Return (X, Y) of the center of cell containing provided text 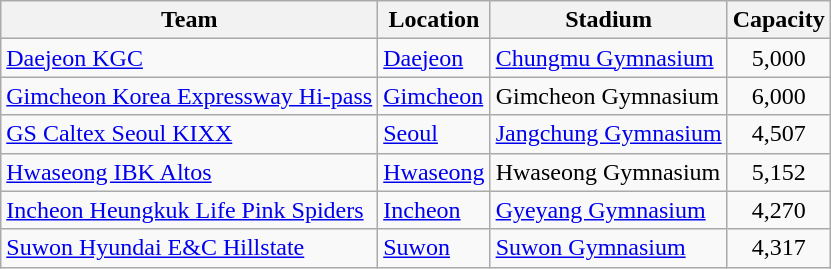
Location (434, 20)
Team (190, 20)
Hwaseong IBK Altos (190, 172)
Suwon Hyundai E&C Hillstate (190, 248)
Gimcheon Gymnasium (608, 96)
Hwaseong (434, 172)
GS Caltex Seoul KIXX (190, 134)
Suwon (434, 248)
4,270 (778, 210)
Stadium (608, 20)
Suwon Gymnasium (608, 248)
Daejeon (434, 58)
Capacity (778, 20)
4,507 (778, 134)
Daejeon KGC (190, 58)
Incheon (434, 210)
Incheon Heungkuk Life Pink Spiders (190, 210)
5,000 (778, 58)
Hwaseong Gymnasium (608, 172)
Gimcheon Korea Expressway Hi-pass (190, 96)
Gyeyang Gymnasium (608, 210)
6,000 (778, 96)
Gimcheon (434, 96)
4,317 (778, 248)
5,152 (778, 172)
Jangchung Gymnasium (608, 134)
Chungmu Gymnasium (608, 58)
Seoul (434, 134)
